Find where the given text appears and provide that cell's center as [X, Y] coordinate. 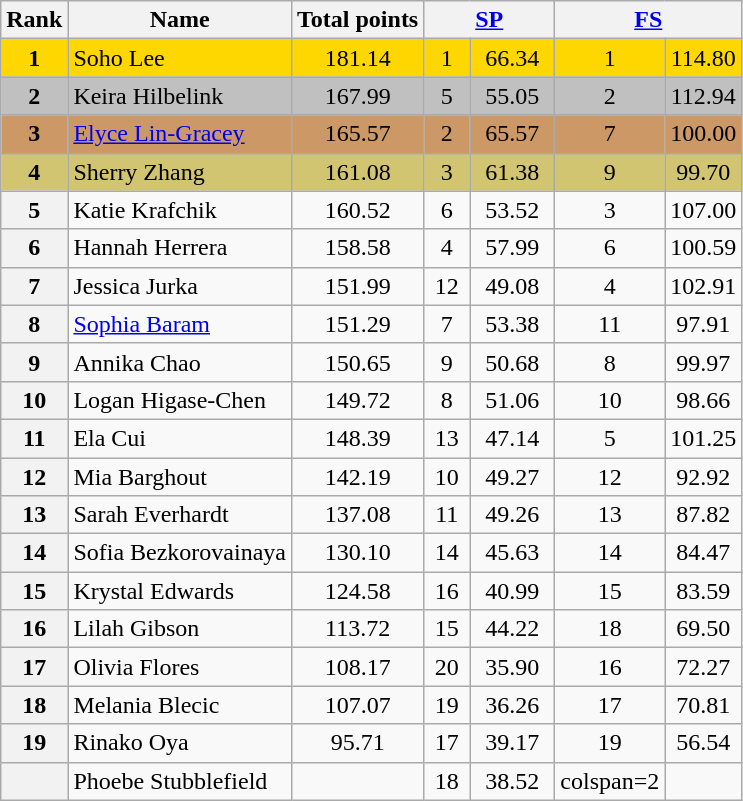
Logan Higase-Chen [180, 400]
107.07 [358, 705]
Sophia Baram [180, 324]
100.00 [704, 134]
55.05 [512, 96]
Keira Hilbelink [180, 96]
149.72 [358, 400]
137.08 [358, 515]
Soho Lee [180, 58]
Lilah Gibson [180, 629]
101.25 [704, 438]
167.99 [358, 96]
Annika Chao [180, 362]
Olivia Flores [180, 667]
72.27 [704, 667]
38.52 [512, 781]
47.14 [512, 438]
87.82 [704, 515]
61.38 [512, 172]
97.91 [704, 324]
114.80 [704, 58]
Rank [34, 20]
151.29 [358, 324]
98.66 [704, 400]
Sherry Zhang [180, 172]
95.71 [358, 743]
107.00 [704, 210]
65.57 [512, 134]
124.58 [358, 591]
108.17 [358, 667]
Sofia Bezkorovainaya [180, 553]
150.65 [358, 362]
69.50 [704, 629]
Katie Krafchik [180, 210]
Krystal Edwards [180, 591]
SP [490, 20]
36.26 [512, 705]
49.27 [512, 477]
161.08 [358, 172]
Jessica Jurka [180, 286]
49.26 [512, 515]
44.22 [512, 629]
Total points [358, 20]
84.47 [704, 553]
83.59 [704, 591]
151.99 [358, 286]
Mia Barghout [180, 477]
112.94 [704, 96]
113.72 [358, 629]
66.34 [512, 58]
160.52 [358, 210]
51.06 [512, 400]
Name [180, 20]
92.92 [704, 477]
181.14 [358, 58]
Hannah Herrera [180, 248]
57.99 [512, 248]
40.99 [512, 591]
148.39 [358, 438]
53.52 [512, 210]
Sarah Everhardt [180, 515]
99.70 [704, 172]
20 [447, 667]
35.90 [512, 667]
39.17 [512, 743]
158.58 [358, 248]
Elyce Lin-Gracey [180, 134]
102.91 [704, 286]
56.54 [704, 743]
Rinako Oya [180, 743]
100.59 [704, 248]
130.10 [358, 553]
50.68 [512, 362]
53.38 [512, 324]
colspan=2 [610, 781]
70.81 [704, 705]
142.19 [358, 477]
45.63 [512, 553]
99.97 [704, 362]
165.57 [358, 134]
FS [648, 20]
Phoebe Stubblefield [180, 781]
49.08 [512, 286]
Melania Blecic [180, 705]
Ela Cui [180, 438]
